Search for the cell housing the specified text and yield its (X, Y) center coordinate. 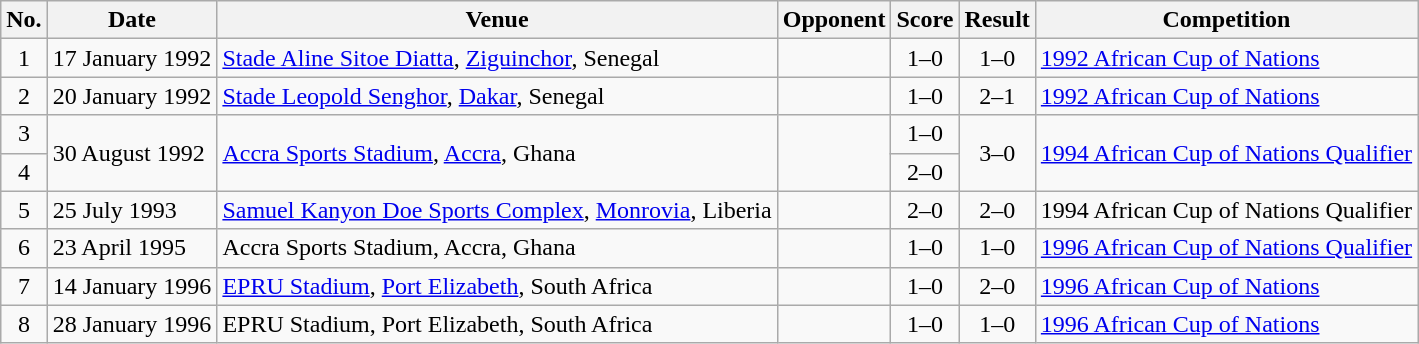
Venue (497, 20)
Samuel Kanyon Doe Sports Complex, Monrovia, Liberia (497, 210)
No. (24, 20)
3–0 (997, 153)
30 August 1992 (132, 153)
20 January 1992 (132, 96)
17 January 1992 (132, 58)
Opponent (834, 20)
Date (132, 20)
7 (24, 286)
Stade Leopold Senghor, Dakar, Senegal (497, 96)
8 (24, 324)
3 (24, 134)
25 July 1993 (132, 210)
Competition (1226, 20)
6 (24, 248)
2–1 (997, 96)
5 (24, 210)
Score (925, 20)
28 January 1996 (132, 324)
Result (997, 20)
Stade Aline Sitoe Diatta, Ziguinchor, Senegal (497, 58)
14 January 1996 (132, 286)
1 (24, 58)
1996 African Cup of Nations Qualifier (1226, 248)
4 (24, 172)
23 April 1995 (132, 248)
2 (24, 96)
